Scan for the cell matching the given text and deliver its (x, y) coordinate at center. 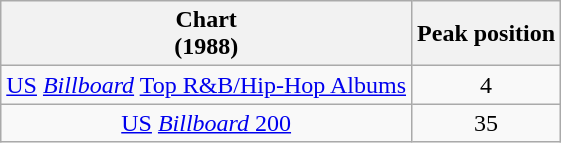
4 (486, 85)
Peak position (486, 34)
35 (486, 123)
Chart(1988) (206, 34)
US Billboard 200 (206, 123)
US Billboard Top R&B/Hip-Hop Albums (206, 85)
